Pinpoint the cell where the given text exists, returning its (X, Y) midpoint coordinate. 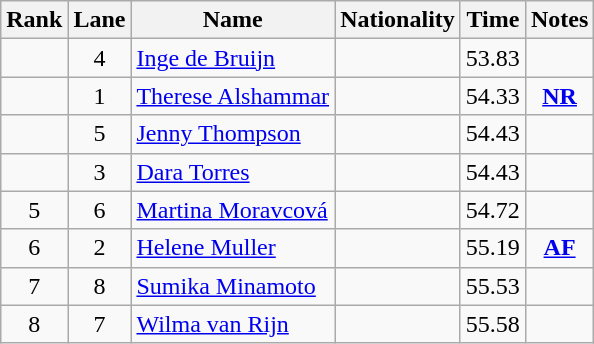
Martina Moravcová (233, 210)
Therese Alshammar (233, 96)
Rank (34, 20)
55.19 (492, 248)
NR (559, 96)
Sumika Minamoto (233, 286)
Lane (100, 20)
Name (233, 20)
53.83 (492, 58)
1 (100, 96)
3 (100, 172)
2 (100, 248)
Dara Torres (233, 172)
Time (492, 20)
Jenny Thompson (233, 134)
Inge de Bruijn (233, 58)
54.33 (492, 96)
Notes (559, 20)
Helene Muller (233, 248)
Wilma van Rijn (233, 324)
AF (559, 248)
4 (100, 58)
55.58 (492, 324)
54.72 (492, 210)
55.53 (492, 286)
Nationality (398, 20)
